From the cell containing the given text, extract its center point as [X, Y] coordinate. 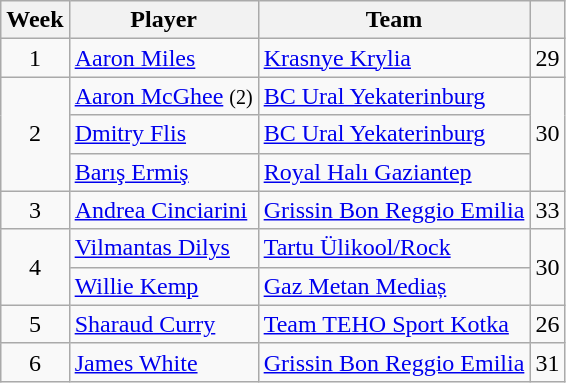
Barış Ermiş [164, 172]
Dmitry Flis [164, 134]
Royal Halı Gaziantep [394, 172]
Tartu Ülikool/Rock [394, 248]
Week [35, 20]
3 [35, 210]
Team TEHO Sport Kotka [394, 324]
6 [35, 362]
31 [548, 362]
5 [35, 324]
33 [548, 210]
Aaron Miles [164, 58]
Andrea Cinciarini [164, 210]
4 [35, 267]
James White [164, 362]
2 [35, 134]
Krasnye Krylia [394, 58]
1 [35, 58]
Gaz Metan Mediaș [394, 286]
Willie Kemp [164, 286]
Vilmantas Dilys [164, 248]
29 [548, 58]
26 [548, 324]
Team [394, 20]
Player [164, 20]
Aaron McGhee (2) [164, 96]
Sharaud Curry [164, 324]
